Search for the cell housing the specified text and yield its [x, y] center coordinate. 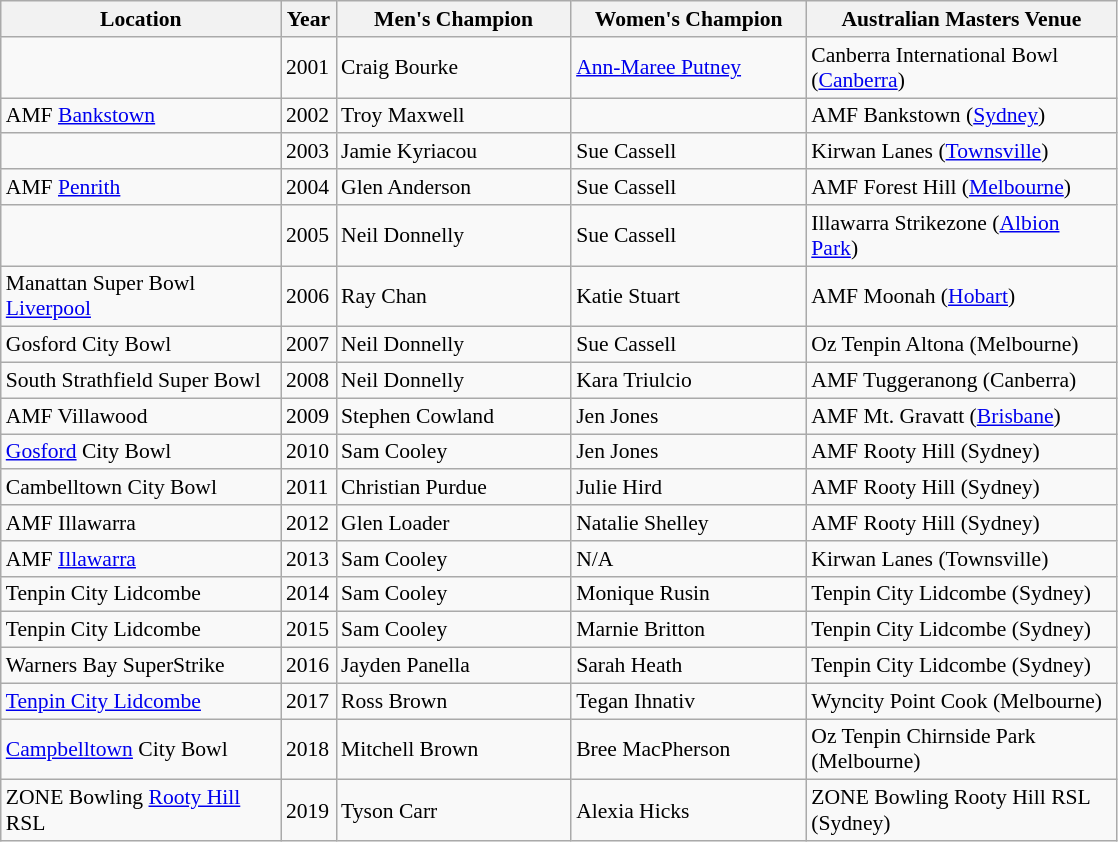
AMF Bankstown [141, 116]
2006 [308, 296]
2010 [308, 452]
Men's Champion [454, 19]
Oz Tenpin Altona (Melbourne) [961, 345]
Mitchell Brown [454, 750]
AMF Moonah (Hobart) [961, 296]
AMF Forest Hill (Melbourne) [961, 187]
2013 [308, 559]
2018 [308, 750]
AMF Bankstown (Sydney) [961, 116]
Tegan Ihnativ [688, 701]
Craig Bourke [454, 68]
AMF Mt. Gravatt (Brisbane) [961, 416]
2004 [308, 187]
Warners Bay SuperStrike [141, 666]
2005 [308, 236]
2011 [308, 488]
Troy Maxwell [454, 116]
Campbelltown City Bowl [141, 750]
Alexia Hicks [688, 810]
Jayden Panella [454, 666]
Ray Chan [454, 296]
Marnie Britton [688, 630]
2001 [308, 68]
Bree MacPherson [688, 750]
Australian Masters Venue [961, 19]
ZONE Bowling Rooty Hill RSL [141, 810]
Oz Tenpin Chirnside Park (Melbourne) [961, 750]
2002 [308, 116]
2015 [308, 630]
Kara Triulcio [688, 381]
2009 [308, 416]
Manattan Super Bowl Liverpool [141, 296]
AMF Tuggeranong (Canberra) [961, 381]
South Strathfield Super Bowl [141, 381]
2014 [308, 594]
Tyson Carr [454, 810]
Ross Brown [454, 701]
N/A [688, 559]
Stephen Cowland [454, 416]
Ann-Maree Putney [688, 68]
2012 [308, 523]
2008 [308, 381]
Glen Anderson [454, 187]
Julie Hird [688, 488]
Christian Purdue [454, 488]
Year [308, 19]
Women's Champion [688, 19]
2003 [308, 152]
Wyncity Point Cook (Melbourne) [961, 701]
2007 [308, 345]
Location [141, 19]
AMF Villawood [141, 416]
Katie Stuart [688, 296]
2016 [308, 666]
Monique Rusin [688, 594]
Cambelltown City Bowl [141, 488]
AMF Penrith [141, 187]
2017 [308, 701]
Illawarra Strikezone (Albion Park) [961, 236]
Jamie Kyriacou [454, 152]
Natalie Shelley [688, 523]
Glen Loader [454, 523]
2019 [308, 810]
ZONE Bowling Rooty Hill RSL (Sydney) [961, 810]
Canberra International Bowl (Canberra) [961, 68]
Sarah Heath [688, 666]
